Provide the [x, y] coordinate of the cell's center where the given text is located.  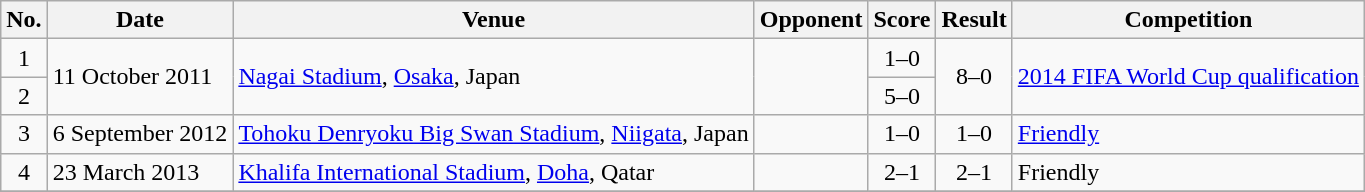
Nagai Stadium, Osaka, Japan [494, 77]
3 [24, 134]
11 October 2011 [140, 77]
Opponent [811, 20]
Score [902, 20]
Venue [494, 20]
Tohoku Denryoku Big Swan Stadium, Niigata, Japan [494, 134]
Competition [1188, 20]
Khalifa International Stadium, Doha, Qatar [494, 172]
Date [140, 20]
8–0 [974, 77]
1 [24, 58]
5–0 [902, 96]
4 [24, 172]
2 [24, 96]
No. [24, 20]
2014 FIFA World Cup qualification [1188, 77]
6 September 2012 [140, 134]
23 March 2013 [140, 172]
Result [974, 20]
